Pinpoint the cell where the given text exists, returning its (X, Y) midpoint coordinate. 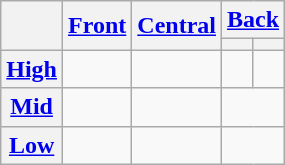
High (32, 69)
Mid (32, 107)
Low (32, 145)
Back (254, 20)
Central (177, 26)
Front (98, 26)
